Scan for the cell matching the given text and deliver its [x, y] coordinate at center. 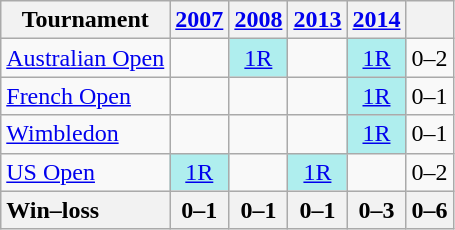
US Open [86, 172]
2014 [376, 20]
0–3 [376, 210]
2013 [318, 20]
0–6 [430, 210]
Tournament [86, 20]
2007 [200, 20]
French Open [86, 96]
Australian Open [86, 58]
2008 [258, 20]
Win–loss [86, 210]
Wimbledon [86, 134]
